Extract the (X, Y) coordinate from the center of the cell holding the provided text.  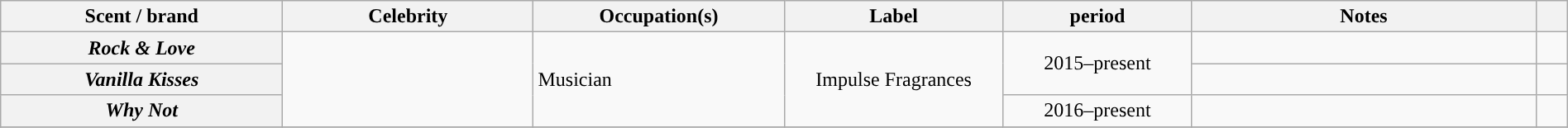
Occupation(s) (658, 17)
Vanilla Kisses (142, 79)
Scent / brand (142, 17)
period (1097, 17)
Rock & Love (142, 48)
Impulse Fragrances (893, 79)
Label (893, 17)
2015–present (1097, 64)
Notes (1365, 17)
2016–present (1097, 111)
Musician (658, 79)
Why Not (142, 111)
Celebrity (409, 17)
